From the cell containing the given text, extract its center point as (x, y) coordinate. 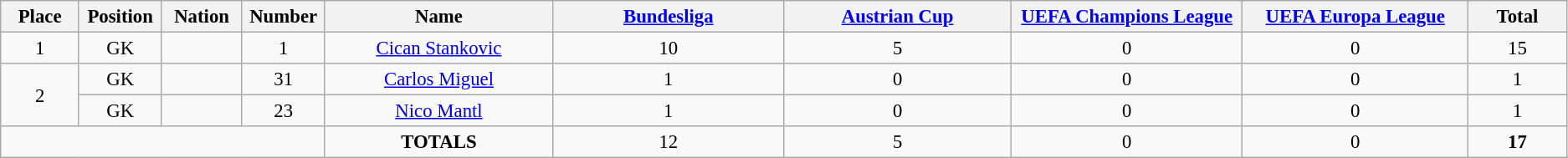
Austrian Cup (898, 17)
15 (1517, 48)
Bundesliga (669, 17)
Cican Stankovic (438, 48)
Carlos Miguel (438, 79)
2 (40, 95)
UEFA Champions League (1127, 17)
31 (283, 79)
Number (283, 17)
Total (1517, 17)
Nation (202, 17)
Position (120, 17)
10 (669, 48)
17 (1517, 142)
Place (40, 17)
Nico Mantl (438, 111)
UEFA Europa League (1355, 17)
12 (669, 142)
23 (283, 111)
TOTALS (438, 142)
Name (438, 17)
